For the text-containing cell, return its midpoint in (x, y) coordinate format. 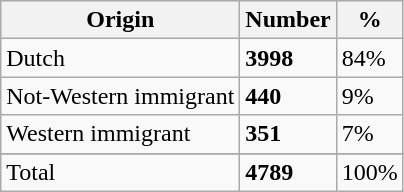
Dutch (120, 58)
3998 (288, 58)
440 (288, 96)
Number (288, 20)
100% (370, 172)
Origin (120, 20)
Total (120, 172)
9% (370, 96)
7% (370, 134)
351 (288, 134)
4789 (288, 172)
% (370, 20)
Not-Western immigrant (120, 96)
84% (370, 58)
Western immigrant (120, 134)
